Output the (X, Y) coordinate of the center of the cell containing the given text.  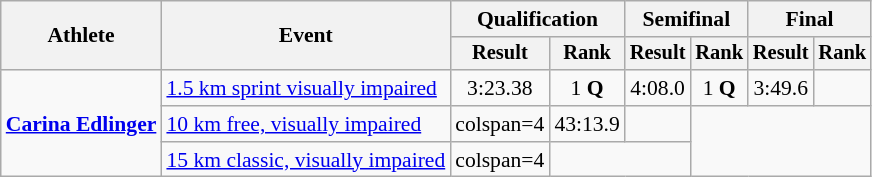
3:23.38 (500, 88)
3:49.6 (781, 88)
1.5 km sprint visually impaired (306, 88)
Athlete (82, 36)
Qualification (538, 19)
Carina Edlinger (82, 124)
Event (306, 36)
4:08.0 (658, 88)
10 km free, visually impaired (306, 124)
colspan=4 (500, 124)
Final (810, 19)
Semifinal (686, 19)
43:13.9 (586, 124)
